Scan for the cell matching the given text and deliver its (X, Y) coordinate at center. 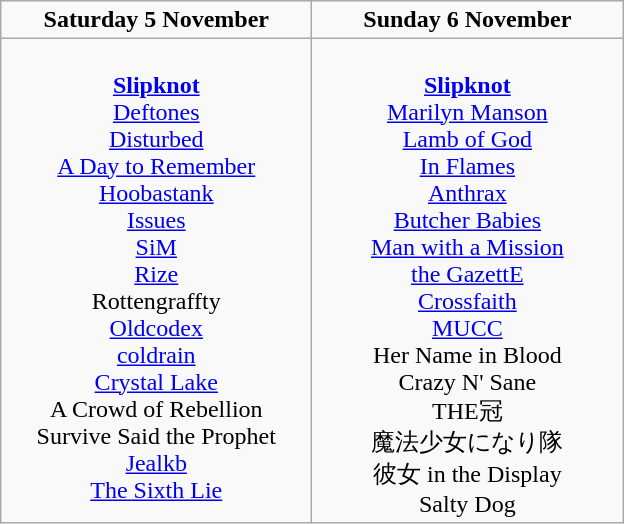
Sunday 6 November (468, 20)
Saturday 5 November (156, 20)
